Capture the cell that displays the provided text and extract its (X, Y) central coordinate. 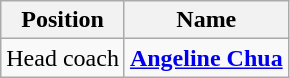
Head coach (63, 58)
Name (206, 20)
Position (63, 20)
Angeline Chua (206, 58)
